Detect which cell encompasses the target text, then output its (x, y) center coordinate. 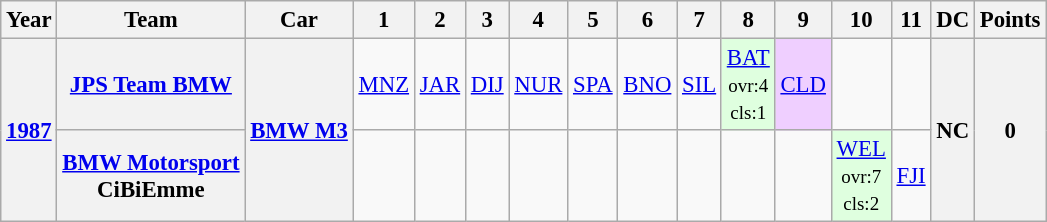
Year (29, 20)
FJI (911, 176)
WELovr:7cls:2 (861, 176)
NUR (538, 85)
2 (440, 20)
MNZ (384, 85)
BATovr:4cls:1 (748, 85)
3 (487, 20)
DIJ (487, 85)
1987 (29, 130)
SPA (593, 85)
8 (748, 20)
BNO (648, 85)
4 (538, 20)
7 (700, 20)
JPS Team BMW (151, 85)
6 (648, 20)
1 (384, 20)
11 (911, 20)
NC (953, 130)
9 (803, 20)
BMW Motorsport CiBiEmme (151, 176)
Team (151, 20)
SIL (700, 85)
CLD (803, 85)
DC (953, 20)
Car (299, 20)
BMW M3 (299, 130)
Points (1010, 20)
10 (861, 20)
0 (1010, 130)
JAR (440, 85)
5 (593, 20)
